Pinpoint the cell where the given text exists, returning its [x, y] midpoint coordinate. 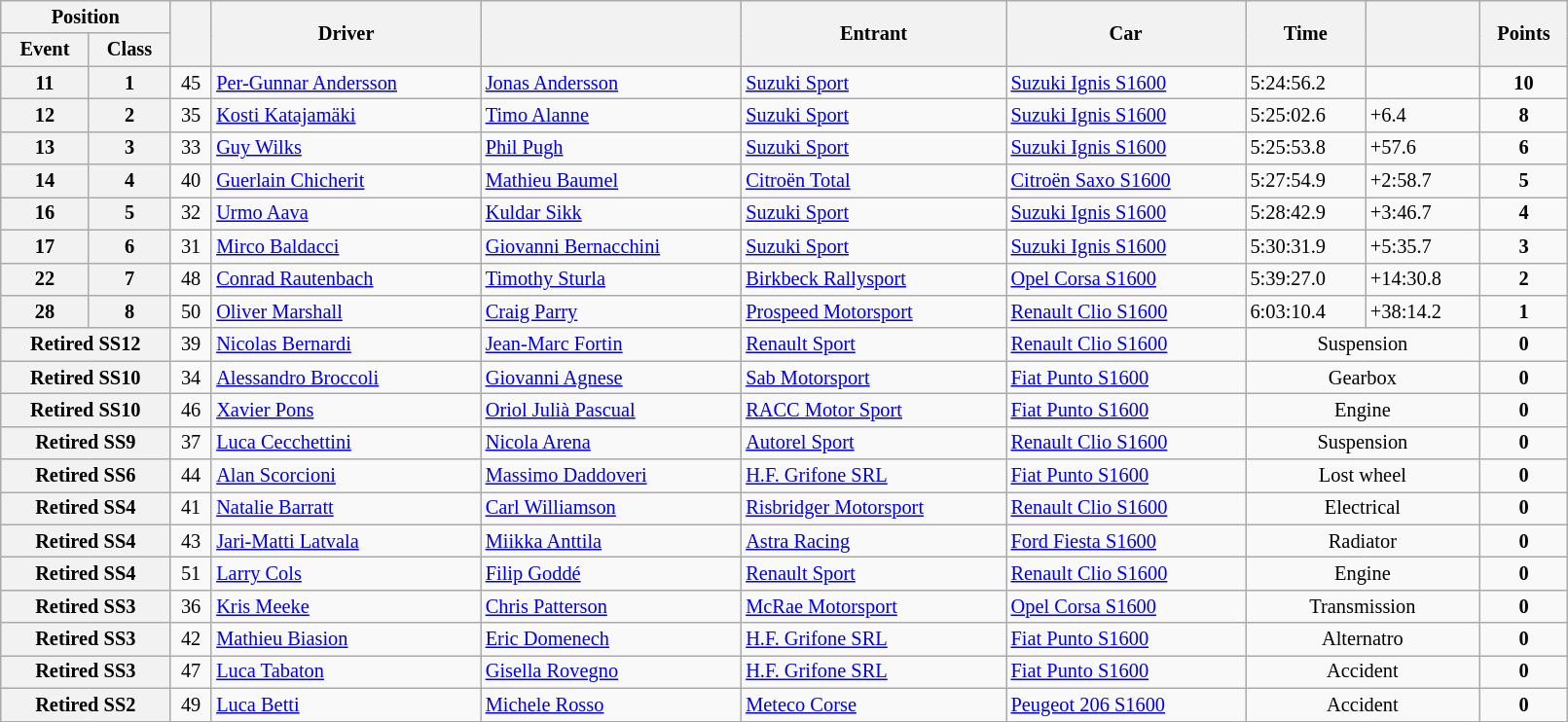
+38:14.2 [1423, 311]
5:30:31.9 [1306, 246]
Nicolas Bernardi [346, 344]
Kris Meeke [346, 606]
Carl Williamson [611, 508]
Alan Scorcioni [346, 476]
Giovanni Agnese [611, 378]
Alternatro [1363, 639]
Eric Domenech [611, 639]
28 [45, 311]
Electrical [1363, 508]
5:24:56.2 [1306, 83]
Michele Rosso [611, 704]
RACC Motor Sport [873, 410]
42 [191, 639]
Natalie Barratt [346, 508]
Retired SS2 [86, 704]
Gearbox [1363, 378]
Car [1126, 33]
5:28:42.9 [1306, 213]
Citroën Total [873, 181]
44 [191, 476]
Event [45, 50]
Alessandro Broccoli [346, 378]
13 [45, 148]
5:39:27.0 [1306, 279]
Luca Betti [346, 704]
Meteco Corse [873, 704]
33 [191, 148]
Lost wheel [1363, 476]
41 [191, 508]
Driver [346, 33]
Miikka Anttila [611, 541]
45 [191, 83]
Conrad Rautenbach [346, 279]
Xavier Pons [346, 410]
36 [191, 606]
40 [191, 181]
Transmission [1363, 606]
32 [191, 213]
Luca Tabaton [346, 671]
Larry Cols [346, 573]
Prospeed Motorsport [873, 311]
Ford Fiesta S1600 [1126, 541]
Oliver Marshall [346, 311]
5:27:54.9 [1306, 181]
Birkbeck Rallysport [873, 279]
Guy Wilks [346, 148]
+5:35.7 [1423, 246]
Mathieu Biasion [346, 639]
Filip Goddé [611, 573]
Jari-Matti Latvala [346, 541]
Giovanni Bernacchini [611, 246]
49 [191, 704]
6:03:10.4 [1306, 311]
5:25:53.8 [1306, 148]
Mathieu Baumel [611, 181]
Guerlain Chicherit [346, 181]
Gisella Rovegno [611, 671]
37 [191, 443]
10 [1524, 83]
Massimo Daddoveri [611, 476]
Oriol Julià Pascual [611, 410]
5:25:02.6 [1306, 115]
Phil Pugh [611, 148]
46 [191, 410]
Radiator [1363, 541]
McRae Motorsport [873, 606]
+3:46.7 [1423, 213]
Risbridger Motorsport [873, 508]
+2:58.7 [1423, 181]
39 [191, 344]
Time [1306, 33]
35 [191, 115]
7 [129, 279]
Sab Motorsport [873, 378]
Mirco Baldacci [346, 246]
+57.6 [1423, 148]
Entrant [873, 33]
Jean-Marc Fortin [611, 344]
51 [191, 573]
Craig Parry [611, 311]
Class [129, 50]
34 [191, 378]
Points [1524, 33]
Autorel Sport [873, 443]
16 [45, 213]
22 [45, 279]
Position [86, 17]
Citroën Saxo S1600 [1126, 181]
17 [45, 246]
Jonas Andersson [611, 83]
Retired SS6 [86, 476]
Retired SS9 [86, 443]
Kosti Katajamäki [346, 115]
47 [191, 671]
Retired SS12 [86, 344]
Nicola Arena [611, 443]
14 [45, 181]
+14:30.8 [1423, 279]
Kuldar Sikk [611, 213]
Peugeot 206 S1600 [1126, 704]
43 [191, 541]
Timothy Sturla [611, 279]
Astra Racing [873, 541]
Chris Patterson [611, 606]
Luca Cecchettini [346, 443]
Urmo Aava [346, 213]
11 [45, 83]
31 [191, 246]
50 [191, 311]
48 [191, 279]
+6.4 [1423, 115]
12 [45, 115]
Per-Gunnar Andersson [346, 83]
Timo Alanne [611, 115]
